Return the [x, y] coordinate for the center point of the cell that contains the specified text.  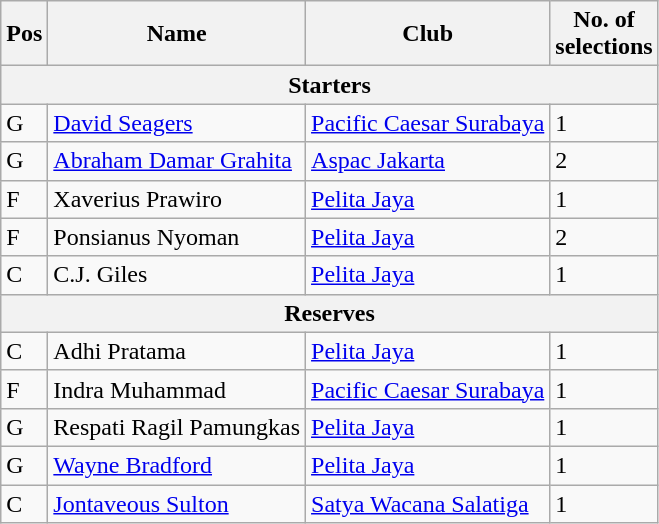
Pos [24, 34]
Respati Ragil Pamungkas [177, 427]
C.J. Giles [177, 275]
Aspac Jakarta [428, 161]
Ponsianus Nyoman [177, 237]
Abraham Damar Grahita [177, 161]
Indra Muhammad [177, 389]
Jontaveous Sulton [177, 503]
Club [428, 34]
David Seagers [177, 123]
Starters [330, 85]
Reserves [330, 313]
Xaverius Prawiro [177, 199]
Satya Wacana Salatiga [428, 503]
No. ofselections [604, 34]
Name [177, 34]
Wayne Bradford [177, 465]
Adhi Pratama [177, 351]
